Extract the (X, Y) coordinate from the center of the cell holding the provided text.  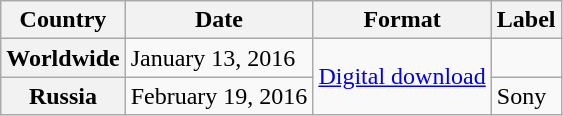
Country (63, 20)
January 13, 2016 (219, 58)
Worldwide (63, 58)
Digital download (402, 77)
Label (526, 20)
Sony (526, 96)
February 19, 2016 (219, 96)
Date (219, 20)
Russia (63, 96)
Format (402, 20)
